Determine the (X, Y) coordinate at the center of the cell enclosing the given text.  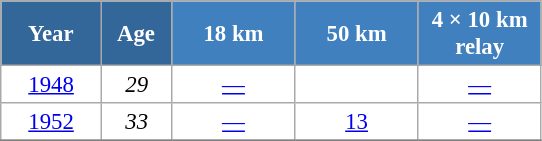
Year (52, 34)
33 (136, 122)
4 × 10 km relay (480, 34)
18 km (234, 34)
50 km (356, 34)
13 (356, 122)
1948 (52, 85)
29 (136, 85)
1952 (52, 122)
Age (136, 34)
